Return [X, Y] of the center of cell containing provided text 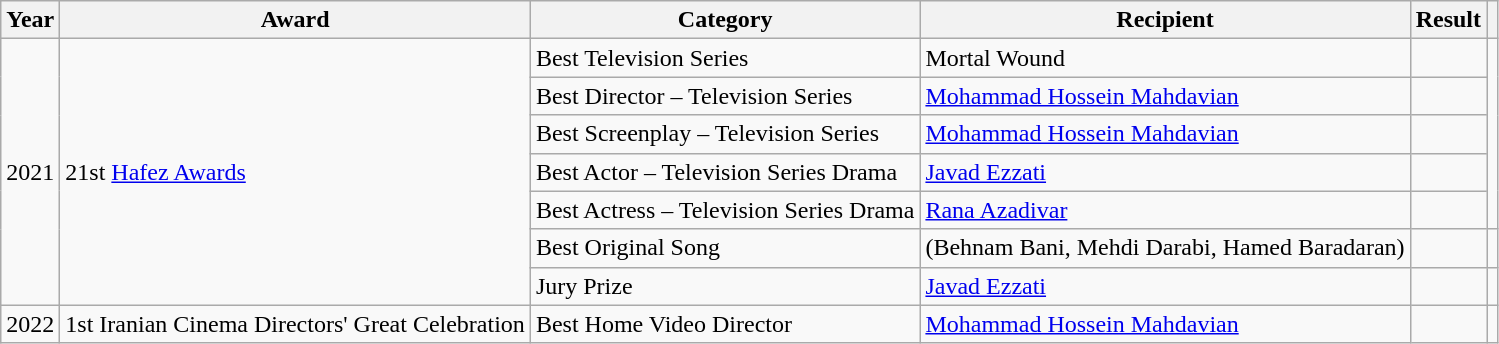
Result [1448, 20]
Best Home Video Director [725, 324]
21st Hafez Awards [296, 172]
1st Iranian Cinema Directors' Great Celebration [296, 324]
Best Television Series [725, 58]
Best Director – Television Series [725, 96]
Recipient [1165, 20]
Best Screenplay – Television Series [725, 134]
Best Original Song [725, 248]
Category [725, 20]
2021 [30, 172]
Mortal Wound [1165, 58]
Best Actress – Television Series Drama [725, 210]
Year [30, 20]
Rana Azadivar [1165, 210]
2022 [30, 324]
(Behnam Bani, Mehdi Darabi, Hamed Baradaran) [1165, 248]
Best Actor – Television Series Drama [725, 172]
Award [296, 20]
Jury Prize [725, 286]
